Detect which cell encompasses the target text, then output its (x, y) center coordinate. 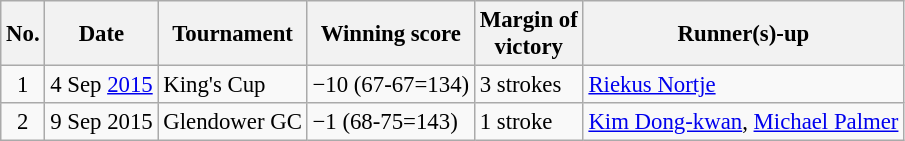
Riekus Nortje (744, 85)
King's Cup (232, 85)
Kim Dong-kwan, Michael Palmer (744, 122)
2 (23, 122)
Runner(s)-up (744, 34)
No. (23, 34)
1 (23, 85)
9 Sep 2015 (102, 122)
Glendower GC (232, 122)
Date (102, 34)
Margin ofvictory (528, 34)
Tournament (232, 34)
3 strokes (528, 85)
Winning score (390, 34)
−10 (67-67=134) (390, 85)
−1 (68-75=143) (390, 122)
4 Sep 2015 (102, 85)
1 stroke (528, 122)
